Provide the [X, Y] coordinate of the cell's center where the given text is located.  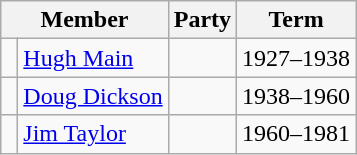
Doug Dickson [93, 96]
1927–1938 [296, 58]
Hugh Main [93, 58]
1938–1960 [296, 96]
Party [202, 20]
Member [84, 20]
Term [296, 20]
1960–1981 [296, 134]
Jim Taylor [93, 134]
